Return the [x, y] coordinate for the center point of the cell that contains the specified text.  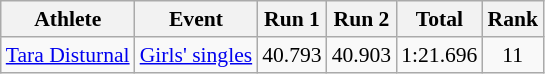
40.793 [292, 55]
Total [439, 19]
1:21.696 [439, 55]
40.903 [362, 55]
Athlete [68, 19]
Event [196, 19]
Run 2 [362, 19]
11 [512, 55]
Tara Disturnal [68, 55]
Run 1 [292, 19]
Girls' singles [196, 55]
Rank [512, 19]
